Pinpoint the cell where the given text exists, returning its (x, y) midpoint coordinate. 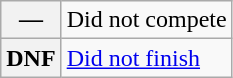
Did not compete (146, 20)
DNF (31, 58)
— (31, 20)
Did not finish (146, 58)
